Scan for the cell matching the given text and deliver its [X, Y] coordinate at center. 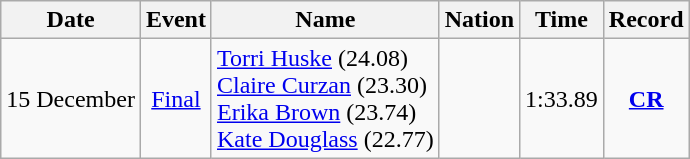
Event [176, 20]
Final [176, 98]
Torri Huske (24.08)Claire Curzan (23.30)Erika Brown (23.74)Kate Douglass (22.77) [325, 98]
Name [325, 20]
CR [646, 98]
15 December [71, 98]
Record [646, 20]
Nation [479, 20]
1:33.89 [562, 98]
Date [71, 20]
Time [562, 20]
